Detect which cell encompasses the target text, then output its [x, y] center coordinate. 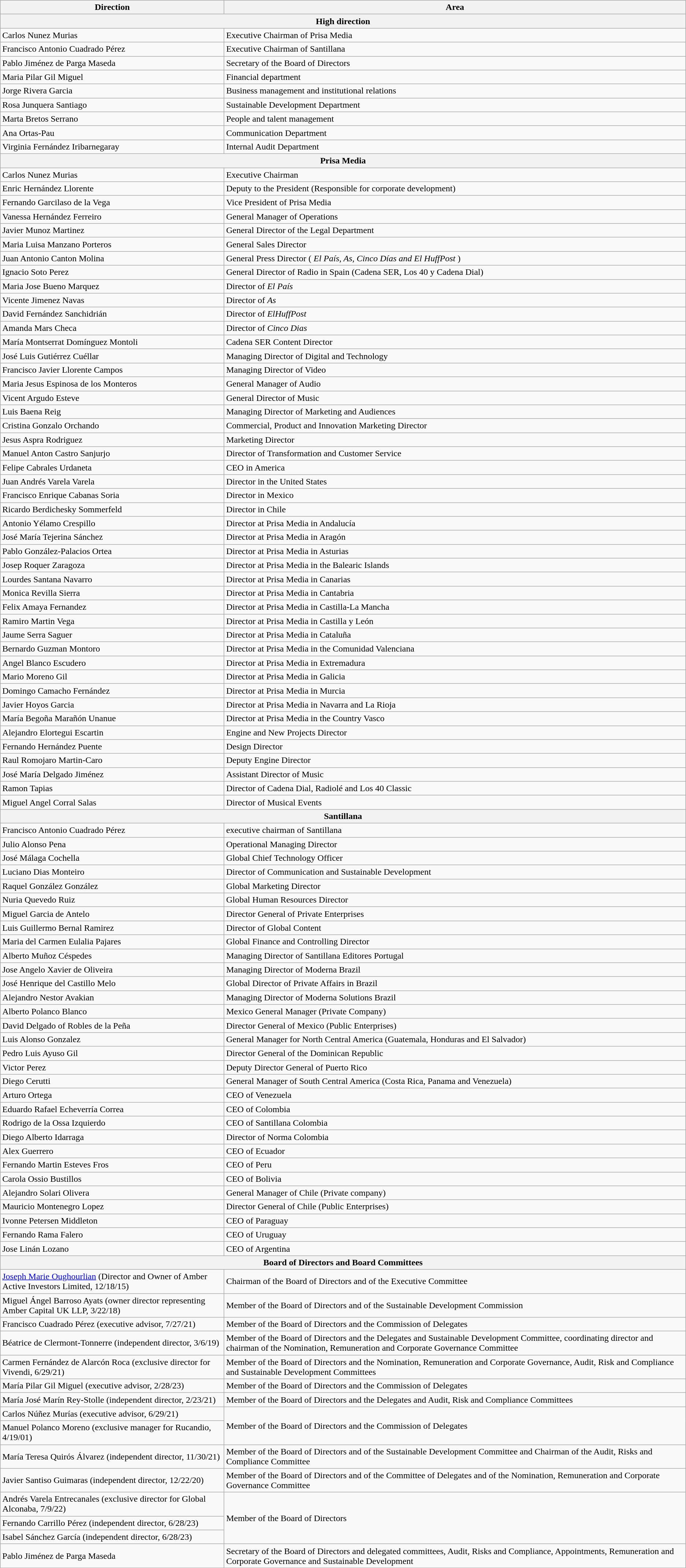
Maria Jose Bueno Marquez [112, 286]
Fernando Carrillo Pérez (independent director, 6/28/23) [112, 1523]
Jaume Serra Saguer [112, 635]
Director of Cadena Dial, Radiolé and Los 40 Classic [455, 788]
Alejandro Nestor Avakian [112, 997]
Member of the Board of Directors [455, 1518]
Miguel Ángel Barroso Ayats (owner director representing Amber Capital UK LLP, 3/22/18) [112, 1305]
Javier Santiso Guimaras (independent director, 12/22/20) [112, 1480]
Managing Director of Moderna Solutions Brazil [455, 997]
José Luis Gutiérrez Cuéllar [112, 356]
Manuel Anton Castro Sanjurjo [112, 454]
Raul Romojaro Martin-Caro [112, 760]
Managing Director of Digital and Technology [455, 356]
Executive Chairman [455, 175]
Francisco Javier Llorente Campos [112, 370]
General Director of Radio in Spain (Cadena SER, Los 40 y Cadena Dial) [455, 272]
CEO of Venezuela [455, 1095]
Jesus Aspra Rodriguez [112, 440]
Luis Guillermo Bernal Ramirez [112, 928]
Virginia Fernández Iribarnegaray [112, 147]
Internal Audit Department [455, 147]
Bernardo Guzman Montoro [112, 649]
Deputy Engine Director [455, 760]
CEO of Argentina [455, 1248]
Santillana [343, 816]
High direction [343, 21]
Engine and New Projects Director [455, 733]
Miguel Garcia de Antelo [112, 914]
María José Marín Rey-Stolle (independent director, 2/23/21) [112, 1400]
Financial department [455, 77]
Director of El País [455, 286]
David Fernández Sanchidrián [112, 314]
Pedro Luis Ayuso Gil [112, 1053]
María Pilar Gil Miguel (executive advisor, 2/28/23) [112, 1386]
Director in Mexico [455, 495]
General Manager of South Central America (Costa Rica, Panama and Venezuela) [455, 1081]
Director at Prisa Media in the Country Vasco [455, 719]
Director at Prisa Media in Castilla y León [455, 621]
Managing Director of Video [455, 370]
Secretary of the Board of Directors [455, 63]
People and talent management [455, 119]
Ricardo Berdichesky Sommerfeld [112, 509]
Alex Guerrero [112, 1151]
Arturo Ortega [112, 1095]
Design Director [455, 746]
Vicent Argudo Esteve [112, 398]
Joseph Marie Oughourlian (Director and Owner of Amber Active Investors Limited, 12/18/15) [112, 1281]
Global Finance and Controlling Director [455, 942]
Global Human Resources Director [455, 900]
Marta Bretos Serrano [112, 119]
Amanda Mars Checa [112, 328]
Lourdes Santana Navarro [112, 579]
Director of As [455, 300]
Chairman of the Board of Directors and of the Executive Committee [455, 1281]
Director at Prisa Media in the Balearic Islands [455, 565]
Julio Alonso Pena [112, 844]
Carmen Fernández de Alarcón Roca (exclusive director for Vivendi, 6/29/21) [112, 1367]
María Teresa Quirós Álvarez (independent director, 11/30/21) [112, 1456]
Global Director of Private Affairs in Brazil [455, 984]
Director of ElHuffPost [455, 314]
Mexico General Manager (Private Company) [455, 1011]
Vicente Jimenez Navas [112, 300]
Area [455, 7]
Vanessa Hernández Ferreiro [112, 217]
Josep Roquer Zaragoza [112, 565]
Director General of Mexico (Public Enterprises) [455, 1025]
General Manager of Chile (Private company) [455, 1193]
Luis Alonso Gonzalez [112, 1039]
Diego Alberto Idarraga [112, 1137]
Director at Prisa Media in Murcia [455, 691]
Antonio Yélamo Crespillo [112, 523]
Felipe Cabrales Urdaneta [112, 468]
Luciano Dias Monteiro [112, 872]
Member of the Board of Directors and of the Sustainable Development Committee and Chairman of the Audit, Risks and Compliance Committee [455, 1456]
Maria Jesus Espinosa de los Monteros [112, 384]
Director at Prisa Media in Canarias [455, 579]
Direction [112, 7]
Director at Prisa Media in Aragón [455, 537]
Managing Director of Moderna Brazil [455, 970]
Operational Managing Director [455, 844]
Mario Moreno Gil [112, 677]
Director at Prisa Media in Castilla-La Mancha [455, 607]
Marketing Director [455, 440]
Director at Prisa Media in Cantabria [455, 593]
Eduardo Rafael Echeverría Correa [112, 1109]
José Málaga Cochella [112, 858]
Director General of Private Enterprises [455, 914]
Diego Cerutti [112, 1081]
Member of the Board of Directors and the Delegates and Audit, Risk and Compliance Committees [455, 1400]
Managing Director of Santillana Editores Portugal [455, 956]
Francisco Enrique Cabanas Soria [112, 495]
Monica Revilla Sierra [112, 593]
Ana Ortas-Pau [112, 133]
Javier Hoyos Garcia [112, 705]
Director at Prisa Media in Galicia [455, 677]
Director of Musical Events [455, 802]
Carlos Núñez Murías (executive advisor, 6/29/21) [112, 1414]
Executive Chairman of Prisa Media [455, 35]
Ramiro Martin Vega [112, 621]
Global Marketing Director [455, 886]
Vice President of Prisa Media [455, 203]
Rodrigo de la Ossa Izquierdo [112, 1123]
Prisa Media [343, 161]
Maria Luisa Manzano Porteros [112, 244]
Fernando Martin Esteves Fros [112, 1165]
Manuel Polanco Moreno (exclusive manager for Rucandio, 4/19/01) [112, 1433]
Assistant Director of Music [455, 774]
Jose Angelo Xavier de Oliveira [112, 970]
Ivonne Petersen Middleton [112, 1221]
Director General of Chile (Public Enterprises) [455, 1207]
General Director of Music [455, 398]
Director in Chile [455, 509]
Deputy Director General of Puerto Rico [455, 1067]
Director at Prisa Media in Asturias [455, 551]
Victor Perez [112, 1067]
Director of Cinco Dias [455, 328]
Maria del Carmen Eulalia Pajares [112, 942]
Alberto Muñoz Céspedes [112, 956]
Managing Director of Marketing and Audiences [455, 412]
Member of the Board of Directors and of the Committee of Delegates and of the Nomination, Remuneration and Corporate Governance Committee [455, 1480]
Jose Linán Lozano [112, 1248]
General Press Director ( El País, As, Cinco Días and El HuffPost ) [455, 258]
Fernando Hernández Puente [112, 746]
Juan Antonio Canton Molina [112, 258]
executive chairman of Santillana [455, 830]
Javier Munoz Martinez [112, 230]
Director of Transformation and Customer Service [455, 454]
Carola Ossio Bustillos [112, 1179]
CEO of Bolivia [455, 1179]
CEO of Paraguay [455, 1221]
Director General of the Dominican Republic [455, 1053]
Francisco Cuadrado Pérez (executive advisor, 7/27/21) [112, 1324]
Commercial, Product and Innovation Marketing Director [455, 426]
Angel Blanco Escudero [112, 663]
Business management and institutional relations [455, 91]
María Begoña Marañón Unanue [112, 719]
Mauricio Montenegro Lopez [112, 1207]
Director of Norma Colombia [455, 1137]
Director at Prisa Media in Extremadura [455, 663]
José Henrique del Castillo Melo [112, 984]
Alberto Polanco Blanco [112, 1011]
Director at Prisa Media in Navarra and La Rioja [455, 705]
Felix Amaya Fernandez [112, 607]
Member of the Board of Directors and of the Sustainable Development Commission [455, 1305]
Executive Chairman of Santillana [455, 49]
Nuria Quevedo Ruiz [112, 900]
Director in the United States [455, 482]
Ignacio Soto Perez [112, 272]
Ramon Tapias [112, 788]
Sustainable Development Department [455, 105]
Cristina Gonzalo Orchando [112, 426]
Director of Communication and Sustainable Development [455, 872]
General Manager for North Central America (Guatemala, Honduras and El Salvador) [455, 1039]
José María Tejerina Sánchez [112, 537]
Rosa Junquera Santiago [112, 105]
Alejandro Solari Olivera [112, 1193]
José María Delgado Jiménez [112, 774]
Enric Hernández Llorente [112, 189]
Isabel Sánchez García (independent director, 6/28/23) [112, 1537]
Alejandro Elortegui Escartin [112, 733]
Director of Global Content [455, 928]
Board of Directors and Board Committees [343, 1262]
Béatrice de Clermont-Tonnerre (independent director, 3/6/19) [112, 1343]
General Manager of Audio [455, 384]
Cadena SER Content Director [455, 342]
Fernando Garcilaso de la Vega [112, 203]
General Sales Director [455, 244]
David Delgado of Robles de la Peña [112, 1025]
CEO in America [455, 468]
Miguel Angel Corral Salas [112, 802]
Director at Prisa Media in Cataluña [455, 635]
CEO of Ecuador [455, 1151]
General Manager of Operations [455, 217]
General Director of the Legal Department [455, 230]
Maria Pilar Gil Miguel [112, 77]
CEO of Uruguay [455, 1235]
Global Chief Technology Officer [455, 858]
Director at Prisa Media in the Comunidad Valenciana [455, 649]
CEO of Colombia [455, 1109]
María Montserrat Domínguez Montoli [112, 342]
Luis Baena Reig [112, 412]
Director at Prisa Media in Andalucía [455, 523]
Raquel González González [112, 886]
Domingo Camacho Fernández [112, 691]
Fernando Rama Falero [112, 1235]
Jorge Rivera Garcia [112, 91]
Juan Andrés Varela Varela [112, 482]
Communication Department [455, 133]
CEO of Peru [455, 1165]
Deputy to the President (Responsible for corporate development) [455, 189]
Pablo González-Palacios Ortea [112, 551]
Andrés Varela Entrecanales (exclusive director for Global Alconaba, 7/9/22) [112, 1504]
CEO of Santillana Colombia [455, 1123]
